Pinpoint the cell where the given text exists, returning its (x, y) midpoint coordinate. 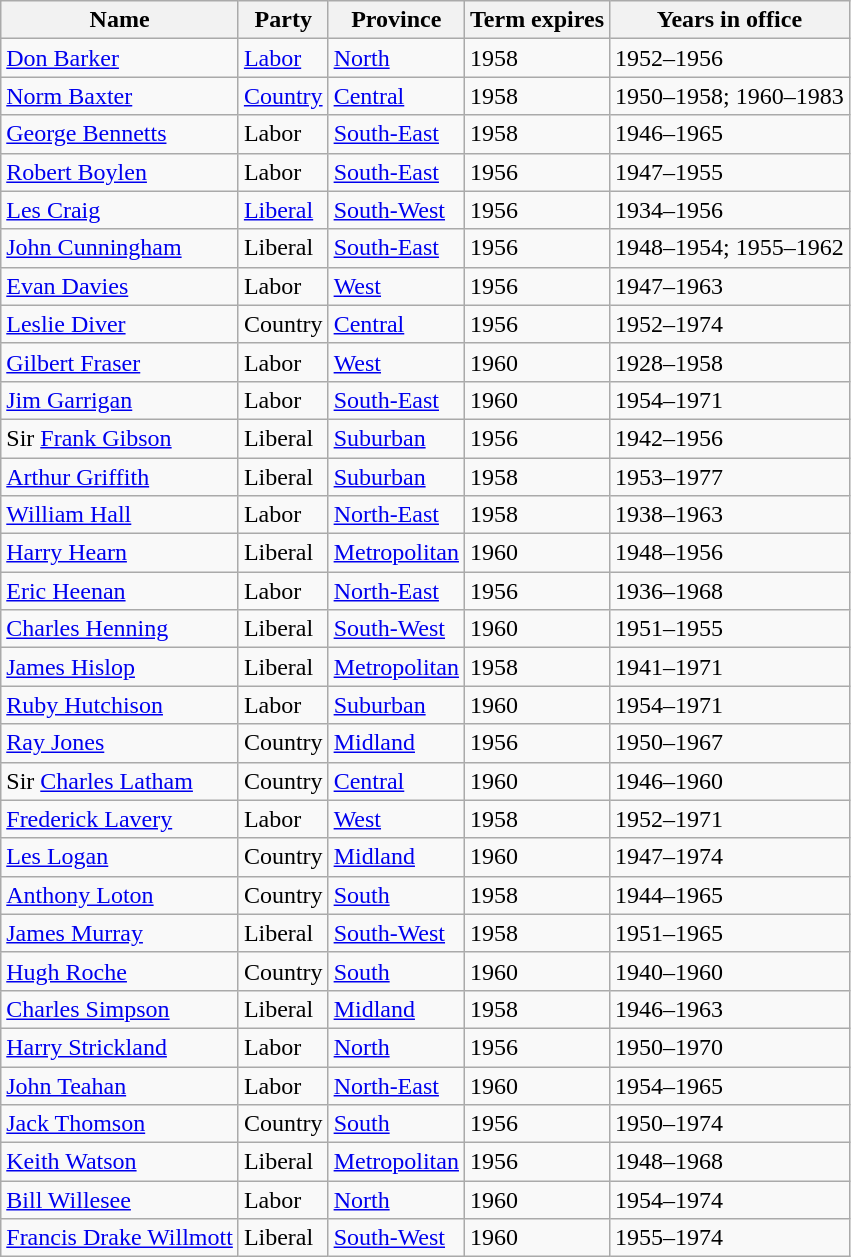
1936–1968 (730, 591)
1954–1974 (730, 1200)
Bill Willesee (120, 1200)
1948–1968 (730, 1162)
Keith Watson (120, 1162)
1953–1977 (730, 477)
Term expires (536, 20)
James Murray (120, 933)
1942–1956 (730, 438)
1952–1974 (730, 324)
John Cunningham (120, 248)
1952–1956 (730, 58)
1950–1958; 1960–1983 (730, 96)
Charles Simpson (120, 1009)
Arthur Griffith (120, 477)
Harry Hearn (120, 553)
1950–1974 (730, 1124)
Norm Baxter (120, 96)
Robert Boylen (120, 172)
1946–1965 (730, 134)
1954–1965 (730, 1085)
Charles Henning (120, 629)
Sir Frank Gibson (120, 438)
Ruby Hutchison (120, 705)
Les Craig (120, 210)
1951–1955 (730, 629)
Ray Jones (120, 743)
1940–1960 (730, 971)
Province (396, 20)
1947–1974 (730, 857)
Hugh Roche (120, 971)
Eric Heenan (120, 591)
1951–1965 (730, 933)
Gilbert Fraser (120, 362)
Evan Davies (120, 286)
1955–1974 (730, 1238)
1947–1963 (730, 286)
Francis Drake Willmott (120, 1238)
Jack Thomson (120, 1124)
Frederick Lavery (120, 819)
1946–1960 (730, 781)
Anthony Loton (120, 895)
Don Barker (120, 58)
1947–1955 (730, 172)
Les Logan (120, 857)
1948–1956 (730, 553)
Party (283, 20)
1952–1971 (730, 819)
Name (120, 20)
Harry Strickland (120, 1047)
James Hislop (120, 667)
1950–1967 (730, 743)
Sir Charles Latham (120, 781)
1934–1956 (730, 210)
Years in office (730, 20)
1941–1971 (730, 667)
1946–1963 (730, 1009)
1944–1965 (730, 895)
1938–1963 (730, 515)
Leslie Diver (120, 324)
1948–1954; 1955–1962 (730, 248)
1950–1970 (730, 1047)
John Teahan (120, 1085)
Jim Garrigan (120, 400)
George Bennetts (120, 134)
William Hall (120, 515)
1928–1958 (730, 362)
